Pinpoint the cell where the given text exists, returning its (X, Y) midpoint coordinate. 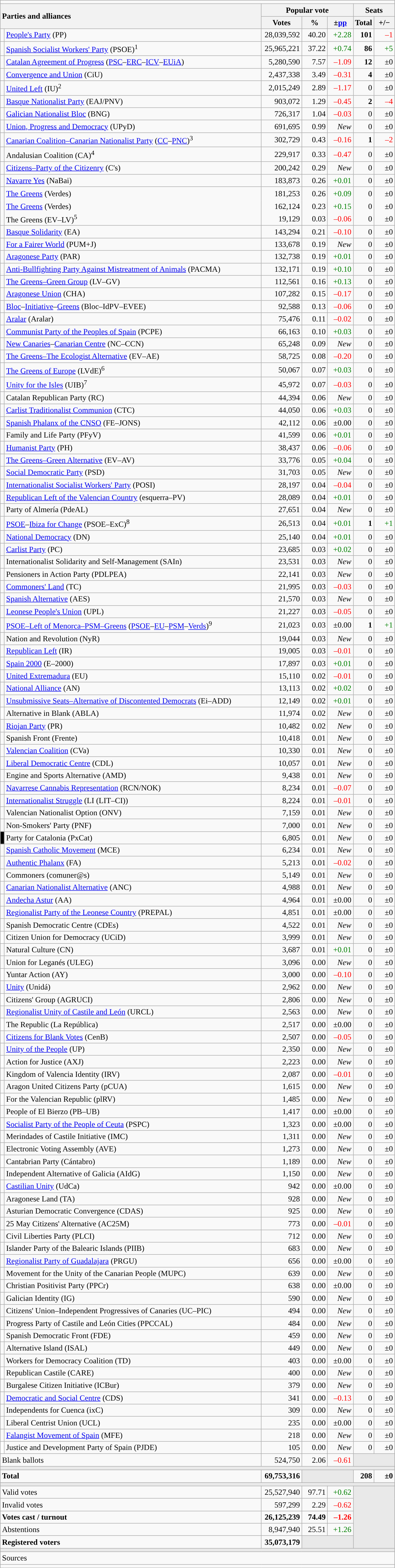
0.21 (315, 232)
–1.26 (340, 1517)
0.29 (315, 168)
19,005 (282, 651)
Carlist Traditionalist Communion (CTC) (133, 410)
Cantabrian Party (Cántabro) (133, 1161)
903,072 (282, 101)
Spanish Front (Frente) (133, 738)
5,213 (282, 863)
31,703 (282, 473)
Movement for the Unity of the Canarian People (MUPC) (133, 1273)
Republican Left (IR) (133, 651)
341 (282, 1398)
Natural Culture (CN) (133, 950)
524,750 (282, 1460)
8,224 (282, 801)
639 (282, 1273)
PSOE–Ibiza for Change (PSOE–ExC)8 (133, 523)
0.15 (315, 294)
Asturian Democratic Convergence (CDAS) (133, 1211)
4,964 (282, 900)
302,729 (282, 140)
Burgalese Citizen Initiative (ICBur) (133, 1386)
Unity of the People (UP) (133, 1049)
Union, Progress and Democracy (UPyD) (133, 126)
403 (282, 1360)
21,227 (282, 612)
28,197 (282, 485)
National Democracy (DN) (133, 537)
Popular vote (307, 10)
Liberal Centrist Union (UCL) (133, 1423)
942 (282, 1186)
2,223 (282, 1062)
25 May Citizens' Alternative (AC25M) (133, 1224)
1.29 (315, 101)
Republican Castile (CARE) (133, 1373)
143,294 (282, 232)
Spain 2000 (E–2000) (133, 663)
101 (364, 35)
Regionalist Unity of Castile and León (URCL) (133, 1012)
Andecha Astur (AA) (133, 900)
Workers for Democracy Coalition (TD) (133, 1360)
Unity (Unidá) (133, 987)
Pensioners in Action Party (PDLPEA) (133, 574)
726,317 (282, 114)
19,044 (282, 639)
50,067 (282, 370)
1,311 (282, 1136)
0.09 (315, 344)
26,125,239 (282, 1517)
–0.20 (340, 356)
21,023 (282, 625)
Aralar (Aralar) (133, 319)
+0.09 (340, 194)
Justice and Development Party of Spain (PJDE) (133, 1448)
11,974 (282, 713)
58,725 (282, 356)
25,527,940 (282, 1492)
0.16 (315, 282)
±pp (340, 23)
Commoners' Land (TC) (133, 587)
Navarre Yes (NaBai) (133, 181)
+0.10 (340, 269)
Citizens for Blank Votes (CenB) (133, 1037)
The Greens–The Ecologist Alternative (EV–AE) (133, 356)
Aragonese Land (TA) (133, 1199)
19,129 (282, 219)
Votes cast / turnout (131, 1517)
The Greens–Green Alternative (EV–AV) (133, 460)
Alternative in Blank (ABLA) (133, 713)
Leonese People's Union (UPL) (133, 612)
Regionalist Party of Guadalajara (PRGU) (133, 1261)
Kingdom of Valencia Identity (IRV) (133, 1074)
New Canaries–Canarian Centre (NC–CCN) (133, 344)
17,897 (282, 663)
Independents for Cuenca (ixC) (133, 1410)
+/− (385, 23)
Nation and Revolution (NyR) (133, 639)
–0.61 (340, 1460)
28,039,592 (282, 35)
0.99 (315, 126)
25,965,221 (282, 48)
Internationalist Solidarity and Self-Management (SAIn) (133, 562)
Abstentions (131, 1529)
379 (282, 1386)
10,057 (282, 763)
Authentic Phalanx (FA) (133, 863)
+0.74 (340, 48)
Citizen Union for Democracy (UCiD) (133, 937)
23,531 (282, 562)
2,517 (282, 1025)
Aragonese Union (CHA) (133, 294)
National Alliance (AN) (133, 688)
13,113 (282, 688)
Engine and Sports Alternative (AMD) (133, 775)
1,273 (282, 1149)
25,140 (282, 537)
Socialist Party of the People of Ceuta (PSPC) (133, 1124)
449 (282, 1348)
638 (282, 1286)
2,015,249 (282, 88)
7.57 (315, 62)
38,437 (282, 448)
65,248 (282, 344)
Catalan Agreement of Progress (PSC–ERC–ICV–EUiA) (133, 62)
691,695 (282, 126)
–0.47 (340, 154)
162,124 (282, 206)
183,873 (282, 181)
–2 (385, 140)
10,482 (282, 726)
2,962 (282, 987)
66,163 (282, 331)
–0.13 (340, 1398)
+0.04 (340, 460)
Spanish Alternative (AES) (133, 599)
–1.09 (340, 62)
Canarian Nationalist Alternative (ANC) (133, 887)
8,947,940 (282, 1529)
2,563 (282, 1012)
484 (282, 1323)
86 (364, 48)
Liberal Democratic Centre (CDL) (133, 763)
133,678 (282, 244)
3.49 (315, 75)
97.71 (315, 1492)
Registered voters (131, 1542)
Electronic Voting Assembly (AVE) (133, 1149)
–1 (385, 35)
27,651 (282, 510)
2,806 (282, 1000)
181,253 (282, 194)
Citizens–Party of the Citizenry (C's) (133, 168)
22,141 (282, 574)
2.89 (315, 88)
Votes (282, 23)
Alternative Island (ISAL) (133, 1348)
For the Valencian Republic (plRV) (133, 1099)
2 (364, 101)
33,776 (282, 460)
–0.31 (340, 75)
132,171 (282, 269)
The Greens (EV–LV)5 (133, 219)
Convergence and Union (CiU) (133, 75)
0.08 (315, 356)
Internationalist Socialist Workers' Party (POSI) (133, 485)
37.22 (315, 48)
712 (282, 1236)
21,570 (282, 599)
–0.16 (340, 140)
132,738 (282, 257)
Catalan Republican Party (RC) (133, 398)
2.29 (315, 1505)
–1.17 (340, 88)
3,999 (282, 937)
42,112 (282, 423)
2,507 (282, 1037)
–0.45 (340, 101)
309 (282, 1410)
3,000 (282, 974)
74.49 (315, 1517)
Valid votes (131, 1492)
Non-Smokers' Party (PNF) (133, 825)
Parties and alliances (131, 16)
+0.13 (340, 282)
Humanist Party (PH) (133, 448)
105 (282, 1448)
The Greens of Europe (LVdE)6 (133, 370)
Social Democratic Party (PSD) (133, 473)
% (315, 23)
12 (364, 62)
Citizens' Group (AGRUCI) (133, 1000)
4,522 (282, 925)
Valencian Nationalist Option (ONV) (133, 813)
Union for Leganés (ULEG) (133, 962)
925 (282, 1211)
6,234 (282, 850)
235 (282, 1423)
8,234 (282, 788)
–0.04 (340, 485)
683 (282, 1249)
Spanish Socialist Workers' Party (PSOE)1 (133, 48)
44,050 (282, 410)
Galician Identity (IG) (133, 1298)
218 (282, 1435)
Unsubmissive Seats–Alternative of Discontented Democrats (Ei–ADD) (133, 701)
15,110 (282, 676)
Aragonese Party (PAR) (133, 257)
Citizens' Union–Independent Progressives of Canaries (UC–PIC) (133, 1311)
1,189 (282, 1161)
10,330 (282, 750)
92,588 (282, 306)
Anti-Bullfighting Party Against Mistreatment of Animals (PACMA) (133, 269)
656 (282, 1261)
1,615 (282, 1087)
+0.62 (340, 1492)
Blank ballots (131, 1460)
The Greens–Green Group (LV–GV) (133, 282)
Regionalist Party of the Leonese Country (PREPAL) (133, 912)
0.13 (315, 306)
75,476 (282, 319)
21,995 (282, 587)
28,089 (282, 497)
5,280,590 (282, 62)
Falangist Movement of Spain (MFE) (133, 1435)
Sources (197, 1558)
Spanish Catholic Movement (MCE) (133, 850)
Navarrese Cannabis Representation (RCN/NOK) (133, 788)
10,418 (282, 738)
–0.17 (340, 294)
For a Fairer World (PUM+J) (133, 244)
5,149 (282, 875)
773 (282, 1224)
1,485 (282, 1099)
208 (364, 1476)
44,394 (282, 398)
23,685 (282, 549)
112,561 (282, 282)
Spanish Democratic Front (FDE) (133, 1335)
Civil Liberties Party (PLCI) (133, 1236)
4 (364, 75)
Christian Positivist Party (PPCr) (133, 1286)
0.10 (315, 331)
26,513 (282, 523)
6,805 (282, 838)
69,753,316 (282, 1476)
Action for Justice (AXJ) (133, 1062)
928 (282, 1199)
2,087 (282, 1074)
Spanish Democratic Centre (CDEs) (133, 925)
+1.26 (340, 1529)
Andalusian Coalition (CA)4 (133, 154)
Yuntar Action (AY) (133, 974)
Basque Solidarity (EA) (133, 232)
1.04 (315, 114)
PSOE–Left of Menorca–PSM–Greens (PSOE–EU–PSM–Verds)9 (133, 625)
0.11 (315, 319)
597,299 (282, 1505)
400 (282, 1373)
Bloc–Initiative–Greens (Bloc–IdPV–EVEE) (133, 306)
Party of Almería (PdeAL) (133, 510)
Seats (374, 10)
12,149 (282, 701)
–0.07 (340, 788)
Family and Life Party (PFyV) (133, 435)
35,073,179 (282, 1542)
Independent Alternative of Galicia (AIdG) (133, 1174)
Castilian Unity (UdCa) (133, 1186)
Communist Party of the Peoples of Spain (PCPE) (133, 331)
People of El Bierzo (PB–UB) (133, 1111)
0.43 (315, 140)
+2.28 (340, 35)
41,599 (282, 435)
Republican Left of the Valencian Country (esquerra–PV) (133, 497)
United Extremadura (EU) (133, 676)
459 (282, 1335)
+0.15 (340, 206)
Party for Catalonia (PxCat) (133, 838)
The Republic (La República) (133, 1025)
1,323 (282, 1124)
590 (282, 1298)
–4 (385, 101)
Merindades of Castile Initiative (IMC) (133, 1136)
200,242 (282, 168)
7,159 (282, 813)
3,096 (282, 962)
United Left (IU)2 (133, 88)
Valencian Coalition (CVa) (133, 750)
Islander Party of the Balearic Islands (PIIB) (133, 1249)
Carlist Party (PC) (133, 549)
3,687 (282, 950)
Galician Nationalist Bloc (BNG) (133, 114)
2,350 (282, 1049)
1,417 (282, 1111)
Aragon United Citizens Party (pCUA) (133, 1087)
+5 (385, 48)
Internationalist Struggle (LI (LIT–CI)) (133, 801)
7,000 (282, 825)
2,437,338 (282, 75)
229,917 (282, 154)
Basque Nationalist Party (EAJ/PNV) (133, 101)
People's Party (PP) (133, 35)
9,438 (282, 775)
107,282 (282, 294)
40.20 (315, 35)
0.23 (315, 206)
494 (282, 1311)
Canarian Coalition–Canarian Nationalist Party (CC–PNC)3 (133, 140)
2.06 (315, 1460)
Unity for the Isles (UIB)7 (133, 385)
Progress Party of Castile and León Cities (PPCCAL) (133, 1323)
–0.62 (340, 1505)
Commoners (comuner@s) (133, 875)
4,988 (282, 887)
Invalid votes (131, 1505)
Spanish Phalanx of the CNSO (FE–JONS) (133, 423)
Democratic and Social Centre (CDS) (133, 1398)
4,851 (282, 912)
45,972 (282, 385)
1,150 (282, 1174)
Riojan Party (PR) (133, 726)
25.51 (315, 1529)
0.33 (315, 154)
